Provide the (X, Y) coordinate of the cell's center where the given text is located.  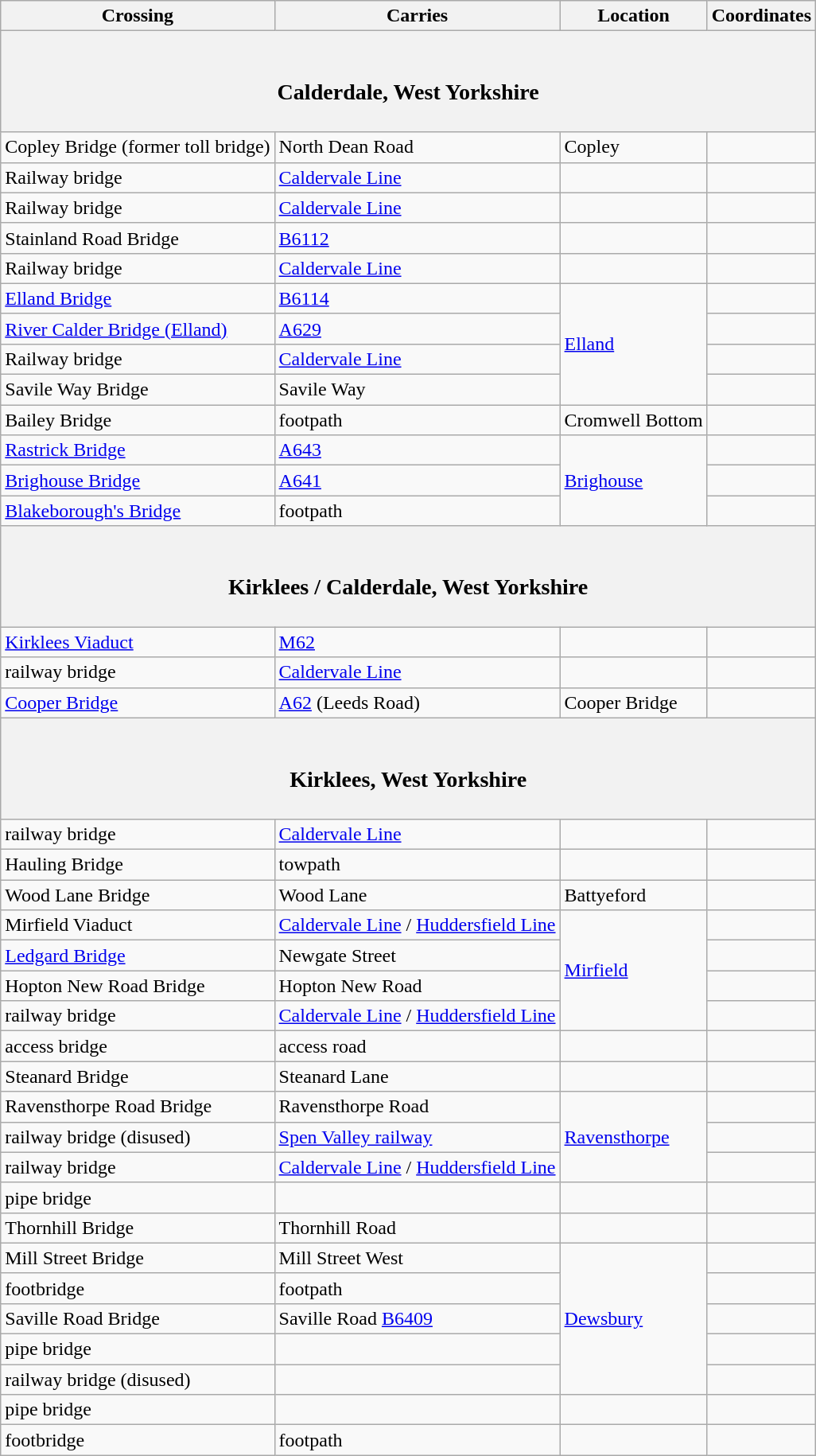
Rastrick Bridge (138, 450)
Ravensthorpe Road (417, 1107)
Savile Way Bridge (138, 390)
Brighouse Bridge (138, 481)
Cromwell Bottom (633, 420)
Copley (633, 147)
A62 (Leeds Road) (417, 703)
Ledgard Bridge (138, 956)
Mirfield (633, 971)
Coordinates (761, 16)
Hopton New Road Bridge (138, 986)
Thornhill Bridge (138, 1228)
access road (417, 1046)
A643 (417, 450)
Hauling Bridge (138, 865)
Copley Bridge (former toll bridge) (138, 147)
Wood Lane (417, 895)
Newgate Street (417, 956)
Ravensthorpe (633, 1137)
B6114 (417, 298)
Mill Street Bridge (138, 1258)
Brighouse (633, 481)
Blakeborough's Bridge (138, 511)
Wood Lane Bridge (138, 895)
Battyeford (633, 895)
Elland (633, 344)
Mill Street West (417, 1258)
River Calder Bridge (Elland) (138, 329)
Savile Way (417, 390)
North Dean Road (417, 147)
Saville Road Bridge (138, 1318)
Hopton New Road (417, 986)
Thornhill Road (417, 1228)
Mirfield Viaduct (138, 925)
Crossing (138, 16)
access bridge (138, 1046)
Kirklees, West Yorkshire (409, 769)
Kirklees / Calderdale, West Yorkshire (409, 576)
B6112 (417, 238)
Stainland Road Bridge (138, 238)
Ravensthorpe Road Bridge (138, 1107)
Dewsbury (633, 1318)
Calderdale, West Yorkshire (409, 81)
Spen Valley railway (417, 1137)
Elland Bridge (138, 298)
Location (633, 16)
Steanard Lane (417, 1076)
A629 (417, 329)
Kirklees Viaduct (138, 642)
Steanard Bridge (138, 1076)
Bailey Bridge (138, 420)
towpath (417, 865)
Saville Road B6409 (417, 1318)
A641 (417, 481)
Carries (417, 16)
M62 (417, 642)
